Identify which cell holds the provided text, then report its [x, y] central coordinate. 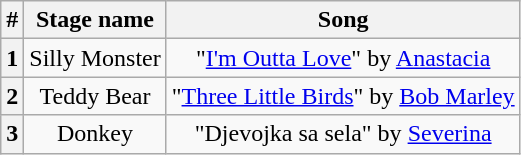
2 [12, 96]
Song [343, 20]
Stage name [95, 20]
"I'm Outta Love" by Anastacia [343, 58]
"Djevojka sa sela" by Severina [343, 134]
Donkey [95, 134]
1 [12, 58]
3 [12, 134]
"Three Little Birds" by Bob Marley [343, 96]
# [12, 20]
Silly Monster [95, 58]
Teddy Bear [95, 96]
